Return (x, y) of the center of cell containing provided text 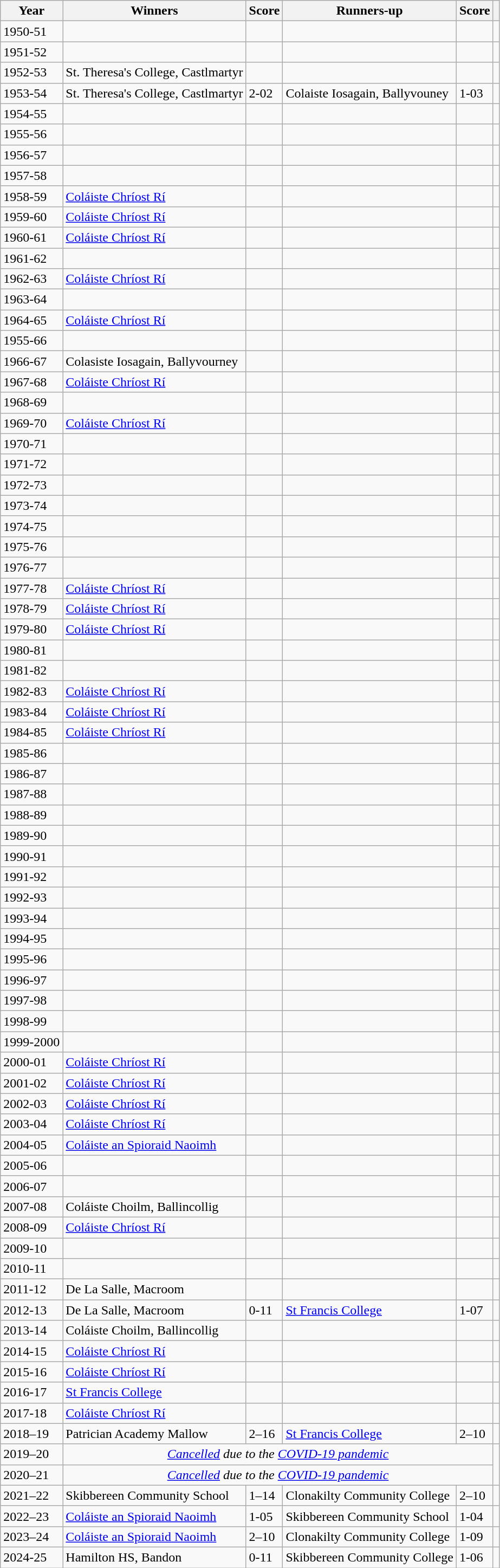
1957-58 (31, 176)
1955-66 (31, 341)
2010-11 (31, 1269)
1985-86 (31, 753)
Colasiste Iosagain, Ballyvourney (154, 361)
1992-93 (31, 897)
1990-91 (31, 856)
2–16 (264, 1434)
1994-95 (31, 939)
1986-87 (31, 774)
1956-57 (31, 155)
1987-88 (31, 794)
1-09 (475, 1537)
2-02 (264, 93)
2009-10 (31, 1248)
1981-82 (31, 671)
2015-16 (31, 1372)
1995-96 (31, 960)
1959-60 (31, 217)
1954-55 (31, 114)
1973-74 (31, 506)
1969-70 (31, 423)
2019–20 (31, 1454)
1982-83 (31, 691)
1970-71 (31, 444)
1978-79 (31, 609)
1963-64 (31, 300)
1999-2000 (31, 1042)
Runners-up (369, 11)
Colaiste Iosagain, Ballyvouney (369, 93)
1975-76 (31, 547)
1953-54 (31, 93)
1–14 (264, 1495)
2022–23 (31, 1516)
2003-04 (31, 1124)
1997-98 (31, 1001)
1976-77 (31, 567)
1-04 (475, 1516)
1951-52 (31, 52)
1-06 (475, 1557)
1996-97 (31, 980)
2023–24 (31, 1537)
2014-15 (31, 1351)
2016-17 (31, 1392)
2018–19 (31, 1434)
1977-78 (31, 588)
Winners (154, 11)
1993-94 (31, 918)
2002-03 (31, 1104)
1-05 (264, 1516)
1960-61 (31, 237)
1952-53 (31, 73)
2006-07 (31, 1186)
2007-08 (31, 1207)
1967-68 (31, 382)
Year (31, 11)
2017-18 (31, 1413)
1955-56 (31, 134)
1-07 (475, 1310)
1991-92 (31, 877)
Skibbereen Community College (369, 1557)
2011-12 (31, 1290)
2012-13 (31, 1310)
1-03 (475, 93)
1971-72 (31, 464)
2005-06 (31, 1165)
2004-05 (31, 1145)
1950-51 (31, 31)
1964-65 (31, 320)
Patrician Academy Mallow (154, 1434)
1968-69 (31, 403)
1961-62 (31, 258)
1983-84 (31, 712)
1989-90 (31, 835)
1974-75 (31, 526)
1998-99 (31, 1021)
1962-63 (31, 279)
1979-80 (31, 630)
2013-14 (31, 1331)
2021–22 (31, 1495)
2024-25 (31, 1557)
2008-09 (31, 1227)
2001-02 (31, 1083)
1958-59 (31, 196)
1988-89 (31, 815)
Hamilton HS, Bandon (154, 1557)
1972-73 (31, 485)
2020–21 (31, 1475)
2000-01 (31, 1062)
1980-81 (31, 650)
1984-85 (31, 733)
1966-67 (31, 361)
